From the cell containing the given text, extract its center point as [X, Y] coordinate. 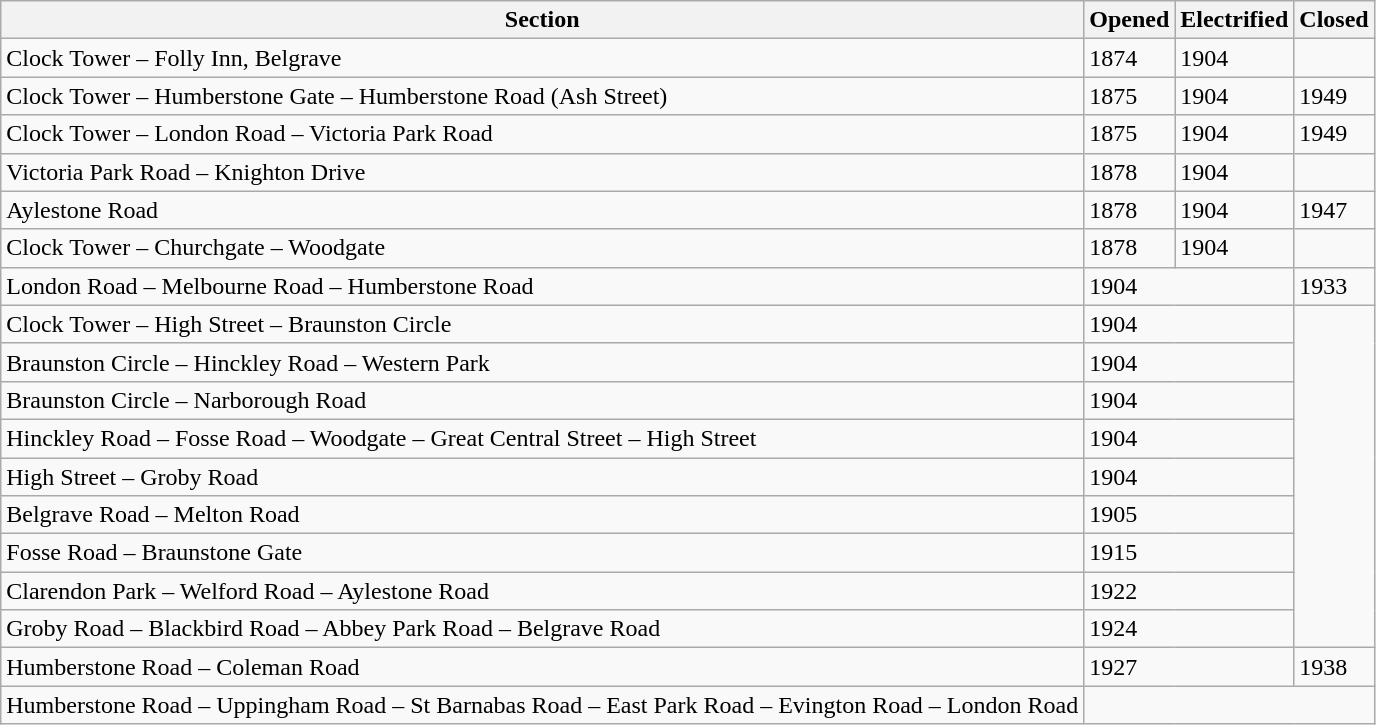
Clock Tower – Humberstone Gate – Humberstone Road (Ash Street) [542, 96]
Humberstone Road – Uppingham Road – St Barnabas Road – East Park Road – Evington Road – London Road [542, 705]
Belgrave Road – Melton Road [542, 515]
High Street – Groby Road [542, 477]
1933 [1334, 286]
Clock Tower – Folly Inn, Belgrave [542, 58]
Braunston Circle – Narborough Road [542, 400]
Hinckley Road – Fosse Road – Woodgate – Great Central Street – High Street [542, 438]
1947 [1334, 210]
1915 [1189, 553]
Opened [1130, 20]
1905 [1189, 515]
Victoria Park Road – Knighton Drive [542, 172]
Groby Road – Blackbird Road – Abbey Park Road – Belgrave Road [542, 629]
Aylestone Road [542, 210]
Closed [1334, 20]
Clock Tower – High Street – Braunston Circle [542, 324]
1927 [1189, 667]
1922 [1189, 591]
Fosse Road – Braunstone Gate [542, 553]
Clock Tower – Churchgate – Woodgate [542, 248]
Clock Tower – London Road – Victoria Park Road [542, 134]
Braunston Circle – Hinckley Road – Western Park [542, 362]
Electrified [1234, 20]
London Road – Melbourne Road – Humberstone Road [542, 286]
1938 [1334, 667]
1874 [1130, 58]
1924 [1189, 629]
Clarendon Park – Welford Road – Aylestone Road [542, 591]
Section [542, 20]
Humberstone Road – Coleman Road [542, 667]
